Output the [x, y] coordinate of the center of the cell containing the given text.  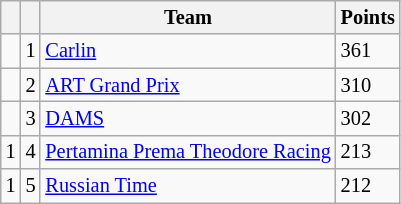
212 [368, 186]
361 [368, 51]
Russian Time [188, 186]
Carlin [188, 51]
3 [31, 118]
Team [188, 17]
213 [368, 152]
Points [368, 17]
5 [31, 186]
310 [368, 85]
ART Grand Prix [188, 85]
Pertamina Prema Theodore Racing [188, 152]
4 [31, 152]
302 [368, 118]
DAMS [188, 118]
2 [31, 85]
